Return the (X, Y) coordinate for the center point of the cell that contains the specified text.  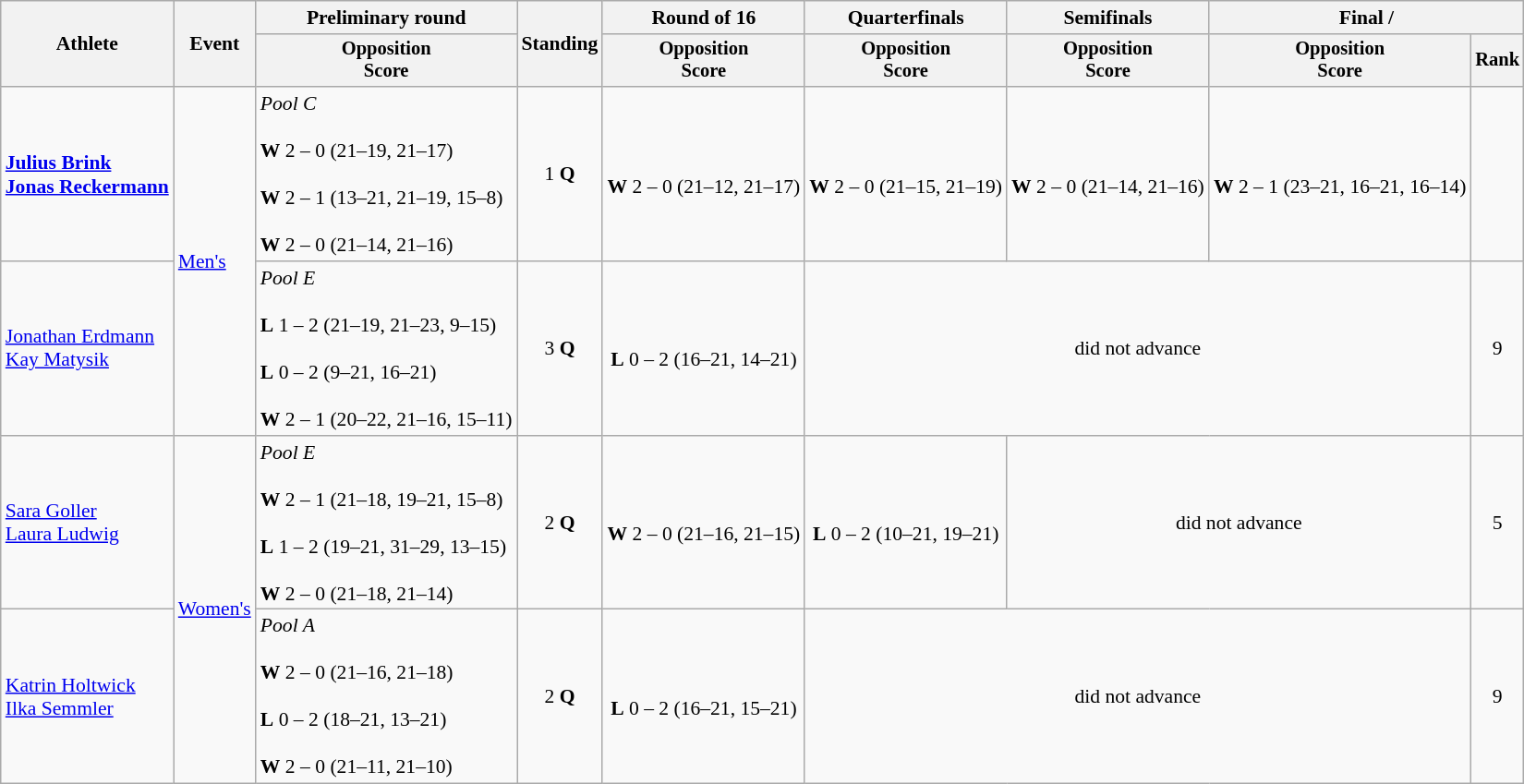
5 (1497, 523)
Jonathan ErdmannKay Matysik (87, 349)
Julius BrinkJonas Reckermann (87, 174)
Pool EL 1 – 2 (21–19, 21–23, 9–15)L 0 – 2 (9–21, 16–21)W 2 – 1 (20–22, 21–16, 15–11) (386, 349)
Katrin HoltwickIlka Semmler (87, 696)
Quarterfinals (905, 18)
Men's (214, 260)
Final / (1367, 18)
W 2 – 0 (21–16, 21–15) (704, 523)
Athlete (87, 44)
3 Q (560, 349)
Semifinals (1108, 18)
Round of 16 (704, 18)
1 Q (560, 174)
L 0 – 2 (16–21, 14–21) (704, 349)
L 0 – 2 (10–21, 19–21) (905, 523)
W 2 – 0 (21–14, 21–16) (1108, 174)
W 2 – 1 (23–21, 16–21, 16–14) (1340, 174)
W 2 – 0 (21–12, 21–17) (704, 174)
Sara GollerLaura Ludwig (87, 523)
Standing (560, 44)
Rank (1497, 61)
Pool EW 2 – 1 (21–18, 19–21, 15–8)L 1 – 2 (19–21, 31–29, 13–15)W 2 – 0 (21–18, 21–14) (386, 523)
Women's (214, 609)
Pool AW 2 – 0 (21–16, 21–18)L 0 – 2 (18–21, 13–21)W 2 – 0 (21–11, 21–10) (386, 696)
Preliminary round (386, 18)
W 2 – 0 (21–15, 21–19) (905, 174)
Pool CW 2 – 0 (21–19, 21–17)W 2 – 1 (13–21, 21–19, 15–8)W 2 – 0 (21–14, 21–16) (386, 174)
L 0 – 2 (16–21, 15–21) (704, 696)
Event (214, 44)
